Return the (x, y) coordinate for the center point of the cell that contains the specified text.  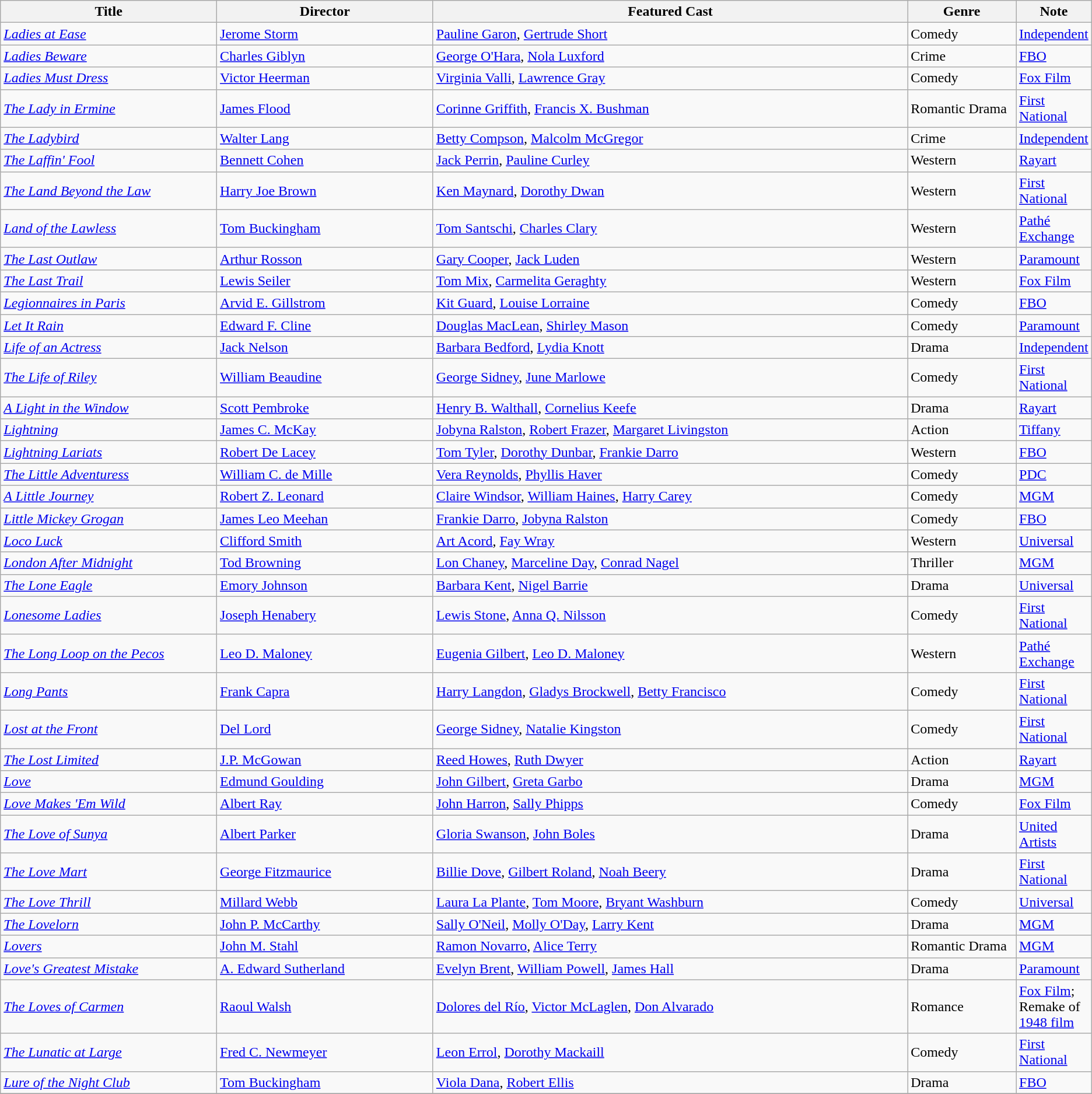
Raoul Walsh (325, 1006)
The Love Mart (108, 872)
George Sidney, Natalie Kingston (670, 729)
Vera Reynolds, Phyllis Haver (670, 474)
Barbara Bedford, Lydia Knott (670, 348)
Barbara Kent, Nigel Barrie (670, 585)
Del Lord (325, 729)
Edmund Goulding (325, 782)
Reed Howes, Ruth Dwyer (670, 759)
John Harron, Sally Phipps (670, 804)
Love Makes 'Em Wild (108, 804)
A. Edward Sutherland (325, 969)
James C. McKay (325, 430)
Lon Chaney, Marceline Day, Conrad Nagel (670, 563)
Art Acord, Fay Wray (670, 541)
Gary Cooper, Jack Luden (670, 258)
Edward F. Cline (325, 325)
Lost at the Front (108, 729)
The Little Adventuress (108, 474)
Fred C. Newmeyer (325, 1053)
William Beaudine (325, 378)
Jack Perrin, Pauline Curley (670, 160)
Lure of the Night Club (108, 1082)
Jerome Storm (325, 34)
Tiffany (1054, 430)
Pauline Garon, Gertrude Short (670, 34)
Walter Lang (325, 138)
The Long Loop on the Pecos (108, 653)
The Lady in Ermine (108, 109)
Claire Windsor, William Haines, Harry Carey (670, 497)
Eugenia Gilbert, Leo D. Maloney (670, 653)
Victor Heerman (325, 78)
Title (108, 12)
Tom Mix, Carmelita Geraghty (670, 281)
John M. Stahl (325, 946)
Billie Dove, Gilbert Roland, Noah Beery (670, 872)
George O'Hara, Nola Luxford (670, 56)
Tom Tyler, Dorothy Dunbar, Frankie Darro (670, 452)
The Love Thrill (108, 902)
A Light in the Window (108, 408)
Laura La Plante, Tom Moore, Bryant Washburn (670, 902)
Lightning Lariats (108, 452)
Thriller (962, 563)
Scott Pembroke (325, 408)
Millard Webb (325, 902)
Douglas MacLean, Shirley Mason (670, 325)
Genre (962, 12)
Virginia Valli, Lawrence Gray (670, 78)
Lewis Seiler (325, 281)
Kit Guard, Louise Lorraine (670, 303)
Charles Giblyn (325, 56)
The Life of Riley (108, 378)
Albert Ray (325, 804)
The Last Trail (108, 281)
United Artists (1054, 834)
Director (325, 12)
Life of an Actress (108, 348)
Robert De Lacey (325, 452)
Lonesome Ladies (108, 615)
The Ladybird (108, 138)
Emory Johnson (325, 585)
Love's Greatest Mistake (108, 969)
Albert Parker (325, 834)
Arthur Rosson (325, 258)
The Laffin' Fool (108, 160)
The Land Beyond the Law (108, 190)
William C. de Mille (325, 474)
Harry Joe Brown (325, 190)
The Lovelorn (108, 924)
Clifford Smith (325, 541)
Ladies at Ease (108, 34)
The Loves of Carmen (108, 1006)
Corinne Griffith, Francis X. Bushman (670, 109)
Betty Compson, Malcolm McGregor (670, 138)
John Gilbert, Greta Garbo (670, 782)
Frankie Darro, Jobyna Ralston (670, 519)
The Lost Limited (108, 759)
Frank Capra (325, 691)
Ladies Must Dress (108, 78)
The Last Outlaw (108, 258)
Let It Rain (108, 325)
Sally O'Neil, Molly O'Day, Larry Kent (670, 924)
Gloria Swanson, John Boles (670, 834)
Fox Film; Remake of 1948 film (1054, 1006)
Long Pants (108, 691)
Land of the Lawless (108, 229)
Legionnaires in Paris (108, 303)
Jack Nelson (325, 348)
Ramon Novarro, Alice Terry (670, 946)
James Flood (325, 109)
The Lunatic at Large (108, 1053)
A Little Journey (108, 497)
London After Midnight (108, 563)
Henry B. Walthall, Cornelius Keefe (670, 408)
Ladies Beware (108, 56)
The Lone Eagle (108, 585)
Jobyna Ralston, Robert Frazer, Margaret Livingston (670, 430)
Note (1054, 12)
PDC (1054, 474)
Leo D. Maloney (325, 653)
Evelyn Brent, William Powell, James Hall (670, 969)
Lovers (108, 946)
Lightning (108, 430)
Bennett Cohen (325, 160)
Romance (962, 1006)
Featured Cast (670, 12)
George Sidney, June Marlowe (670, 378)
Harry Langdon, Gladys Brockwell, Betty Francisco (670, 691)
Viola Dana, Robert Ellis (670, 1082)
Tod Browning (325, 563)
John P. McCarthy (325, 924)
James Leo Meehan (325, 519)
Ken Maynard, Dorothy Dwan (670, 190)
Leon Errol, Dorothy Mackaill (670, 1053)
J.P. McGowan (325, 759)
Joseph Henabery (325, 615)
Arvid E. Gillstrom (325, 303)
Robert Z. Leonard (325, 497)
George Fitzmaurice (325, 872)
Loco Luck (108, 541)
Love (108, 782)
Little Mickey Grogan (108, 519)
Lewis Stone, Anna Q. Nilsson (670, 615)
Dolores del Río, Victor McLaglen, Don Alvarado (670, 1006)
The Love of Sunya (108, 834)
Tom Santschi, Charles Clary (670, 229)
